Extract the (X, Y) coordinate from the center of the cell holding the provided text.  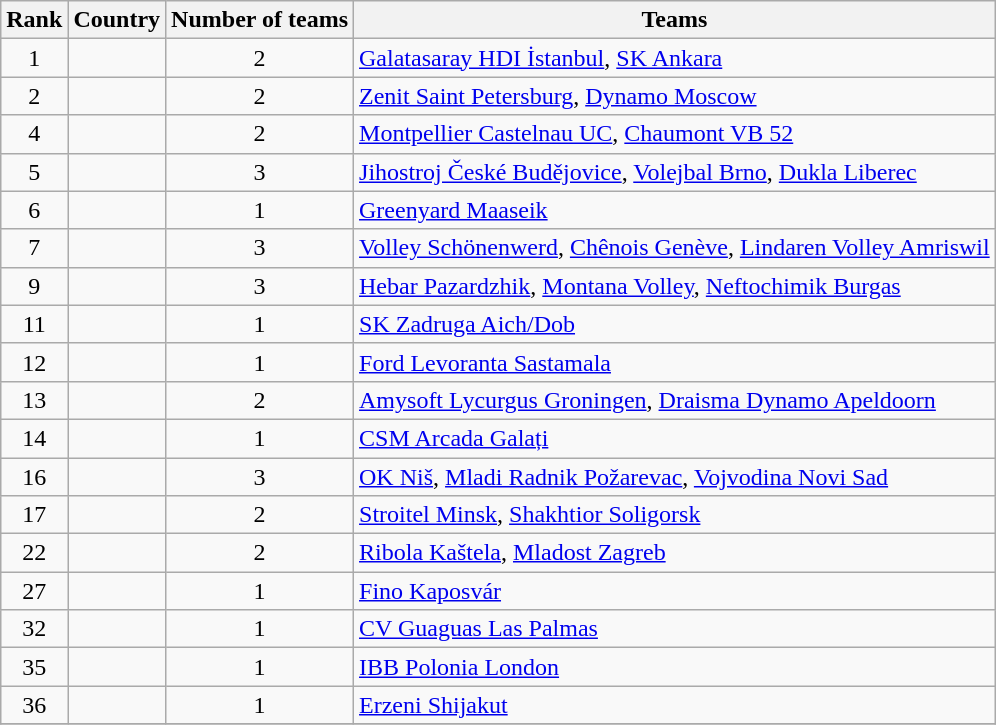
Amysoft Lycurgus Groningen, Draisma Dynamo Apeldoorn (675, 400)
13 (34, 400)
Ribola Kaštela, Mladost Zagreb (675, 553)
5 (34, 172)
Stroitel Minsk, Shakhtior Soligorsk (675, 515)
9 (34, 286)
4 (34, 134)
IBB Polonia London (675, 667)
Hebar Pazardzhik, Montana Volley, Neftochimik Burgas (675, 286)
Number of teams (260, 20)
11 (34, 324)
27 (34, 591)
Teams (675, 20)
17 (34, 515)
6 (34, 210)
SK Zadruga Aich/Dob (675, 324)
CSM Arcada Galați (675, 438)
16 (34, 477)
Country (117, 20)
Zenit Saint Petersburg, Dynamo Moscow (675, 96)
Greenyard Maaseik (675, 210)
Erzeni Shijakut (675, 705)
22 (34, 553)
12 (34, 362)
CV Guaguas Las Palmas (675, 629)
Galatasaray HDI İstanbul, SK Ankara (675, 58)
32 (34, 629)
7 (34, 248)
Montpellier Castelnau UC, Chaumont VB 52 (675, 134)
35 (34, 667)
Rank (34, 20)
Volley Schönenwerd, Chênois Genève, Lindaren Volley Amriswil (675, 248)
36 (34, 705)
Fino Kaposvár (675, 591)
Jihostroj České Budějovice, Volejbal Brno, Dukla Liberec (675, 172)
Ford Levoranta Sastamala (675, 362)
14 (34, 438)
OK Niš, Mladi Radnik Požarevac, Vojvodina Novi Sad (675, 477)
